Extract the [X, Y] coordinate from the center of the cell holding the provided text.  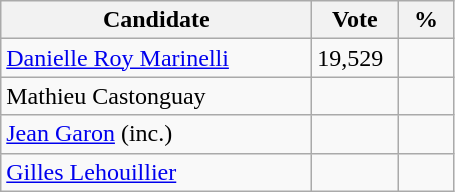
Candidate [156, 20]
Mathieu Castonguay [156, 96]
% [426, 20]
Danielle Roy Marinelli [156, 58]
Vote [355, 20]
Jean Garon (inc.) [156, 134]
Gilles Lehouillier [156, 172]
19,529 [355, 58]
